Search for the cell housing the specified text and yield its (X, Y) center coordinate. 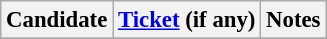
Candidate (57, 20)
Ticket (if any) (187, 20)
Notes (294, 20)
